Determine the (x, y) coordinate at the center of the cell enclosing the given text.  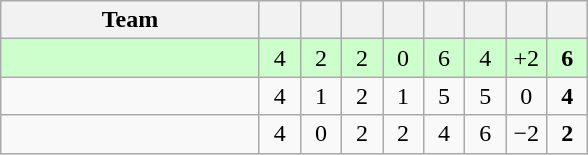
Team (130, 20)
−2 (526, 134)
+2 (526, 58)
